Scan for the cell matching the given text and deliver its (x, y) coordinate at center. 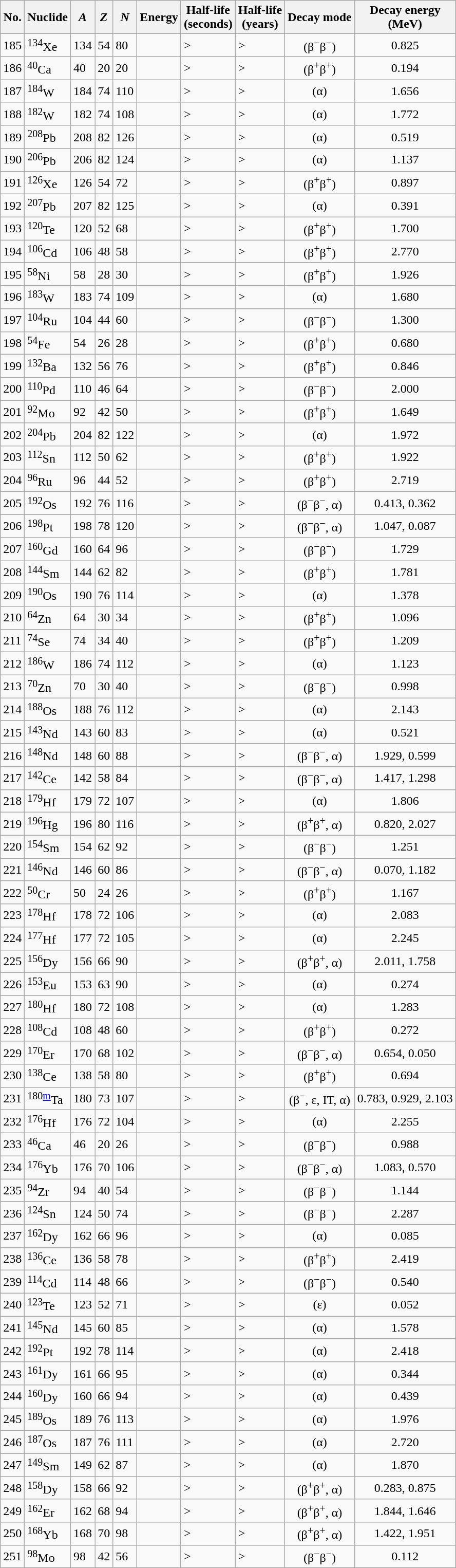
0.825 (405, 45)
246 (12, 1442)
0.820, 2.027 (405, 824)
145 (83, 1328)
211 (12, 640)
113 (125, 1419)
87 (125, 1465)
1.422, 1.951 (405, 1534)
154 (83, 847)
168Yb (48, 1534)
153Eu (48, 985)
120Te (48, 228)
191 (12, 183)
203 (12, 457)
188Os (48, 709)
162Dy (48, 1237)
226 (12, 985)
122 (125, 435)
74Se (48, 640)
64Zn (48, 618)
109 (125, 297)
197 (12, 320)
Half-life(seconds) (208, 17)
2.719 (405, 480)
210 (12, 618)
146 (83, 870)
161Dy (48, 1373)
2.143 (405, 709)
0.413, 0.362 (405, 504)
192Os (48, 504)
241 (12, 1328)
0.998 (405, 687)
0.694 (405, 1076)
199 (12, 366)
1.209 (405, 640)
198Pt (48, 526)
149Sm (48, 1465)
1.283 (405, 1007)
50Cr (48, 892)
Z (104, 17)
208Pb (48, 137)
46Ca (48, 1144)
183 (83, 297)
0.783, 0.929, 2.103 (405, 1099)
98Mo (48, 1556)
224 (12, 938)
85 (125, 1328)
0.521 (405, 732)
180Hf (48, 1007)
158 (83, 1488)
40Ca (48, 68)
143 (83, 732)
154Sm (48, 847)
134Xe (48, 45)
Half-life(years) (260, 17)
1.700 (405, 228)
1.083, 0.570 (405, 1168)
125 (125, 206)
0.283, 0.875 (405, 1488)
0.540 (405, 1282)
146Nd (48, 870)
200 (12, 389)
2.720 (405, 1442)
1.123 (405, 664)
58Ni (48, 274)
1.806 (405, 801)
148 (83, 755)
63 (104, 985)
0.680 (405, 343)
183W (48, 297)
132Ba (48, 366)
185 (12, 45)
176Hf (48, 1121)
217 (12, 778)
144Sm (48, 573)
182 (83, 114)
228 (12, 1030)
2.418 (405, 1351)
153 (83, 985)
182W (48, 114)
1.929, 0.599 (405, 755)
187Os (48, 1442)
1.772 (405, 114)
0.988 (405, 1144)
95 (125, 1373)
194 (12, 252)
209 (12, 595)
Decay energy(MeV) (405, 17)
247 (12, 1465)
54Fe (48, 343)
223 (12, 916)
190Os (48, 595)
179Hf (48, 801)
1.870 (405, 1465)
177Hf (48, 938)
138 (83, 1076)
156 (83, 961)
0.654, 0.050 (405, 1053)
238 (12, 1259)
207Pb (48, 206)
1.972 (405, 435)
70Zn (48, 687)
235 (12, 1190)
0.085 (405, 1237)
83 (125, 732)
No. (12, 17)
239 (12, 1282)
1.167 (405, 892)
212 (12, 664)
244 (12, 1397)
176Yb (48, 1168)
229 (12, 1053)
84 (125, 778)
231 (12, 1099)
102 (125, 1053)
1.680 (405, 297)
248 (12, 1488)
1.656 (405, 91)
Energy (159, 17)
1.781 (405, 573)
145Nd (48, 1328)
245 (12, 1419)
233 (12, 1144)
142Ce (48, 778)
2.083 (405, 916)
243 (12, 1373)
(β−, ε, IT, α) (320, 1099)
124Sn (48, 1213)
195 (12, 274)
0.194 (405, 68)
237 (12, 1237)
86 (125, 870)
106Cd (48, 252)
132 (83, 366)
104Ru (48, 320)
1.144 (405, 1190)
196Hg (48, 824)
114Cd (48, 1282)
71 (125, 1304)
156Dy (48, 961)
0.070, 1.182 (405, 870)
216 (12, 755)
192Pt (48, 1351)
0.846 (405, 366)
161 (83, 1373)
1.137 (405, 160)
134 (83, 45)
1.844, 1.646 (405, 1511)
1.251 (405, 847)
179 (83, 801)
108Cd (48, 1030)
0.274 (405, 985)
250 (12, 1534)
0.439 (405, 1397)
142 (83, 778)
170Er (48, 1053)
234 (12, 1168)
177 (83, 938)
2.770 (405, 252)
2.000 (405, 389)
240 (12, 1304)
204Pb (48, 435)
222 (12, 892)
206Pb (48, 160)
143Nd (48, 732)
148Nd (48, 755)
201 (12, 412)
236 (12, 1213)
1.378 (405, 595)
1.649 (405, 412)
1.922 (405, 457)
202 (12, 435)
111 (125, 1442)
136 (83, 1259)
184W (48, 91)
1.729 (405, 549)
170 (83, 1053)
218 (12, 801)
110Pd (48, 389)
(ε) (320, 1304)
A (83, 17)
1.047, 0.087 (405, 526)
230 (12, 1076)
96Ru (48, 480)
158Dy (48, 1488)
144 (83, 573)
1.096 (405, 618)
0.112 (405, 1556)
249 (12, 1511)
123 (83, 1304)
73 (104, 1099)
2.011, 1.758 (405, 961)
138Ce (48, 1076)
2.419 (405, 1259)
0.391 (405, 206)
214 (12, 709)
220 (12, 847)
2.255 (405, 1121)
1.976 (405, 1419)
1.417, 1.298 (405, 778)
160Dy (48, 1397)
123Te (48, 1304)
168 (83, 1534)
2.287 (405, 1213)
94Zr (48, 1190)
0.519 (405, 137)
0.344 (405, 1373)
160Gd (48, 549)
2.245 (405, 938)
178Hf (48, 916)
193 (12, 228)
186W (48, 664)
1.926 (405, 274)
88 (125, 755)
242 (12, 1351)
221 (12, 870)
0.272 (405, 1030)
189Os (48, 1419)
112Sn (48, 457)
Decay mode (320, 17)
178 (83, 916)
24 (104, 892)
225 (12, 961)
Nuclide (48, 17)
105 (125, 938)
219 (12, 824)
251 (12, 1556)
1.300 (405, 320)
227 (12, 1007)
N (125, 17)
162Er (48, 1511)
0.897 (405, 183)
92Mo (48, 412)
1.578 (405, 1328)
232 (12, 1121)
205 (12, 504)
180mTa (48, 1099)
184 (83, 91)
136Ce (48, 1259)
126Xe (48, 183)
213 (12, 687)
149 (83, 1465)
0.052 (405, 1304)
215 (12, 732)
